Find where the given text appears and provide that cell's center as (x, y) coordinate. 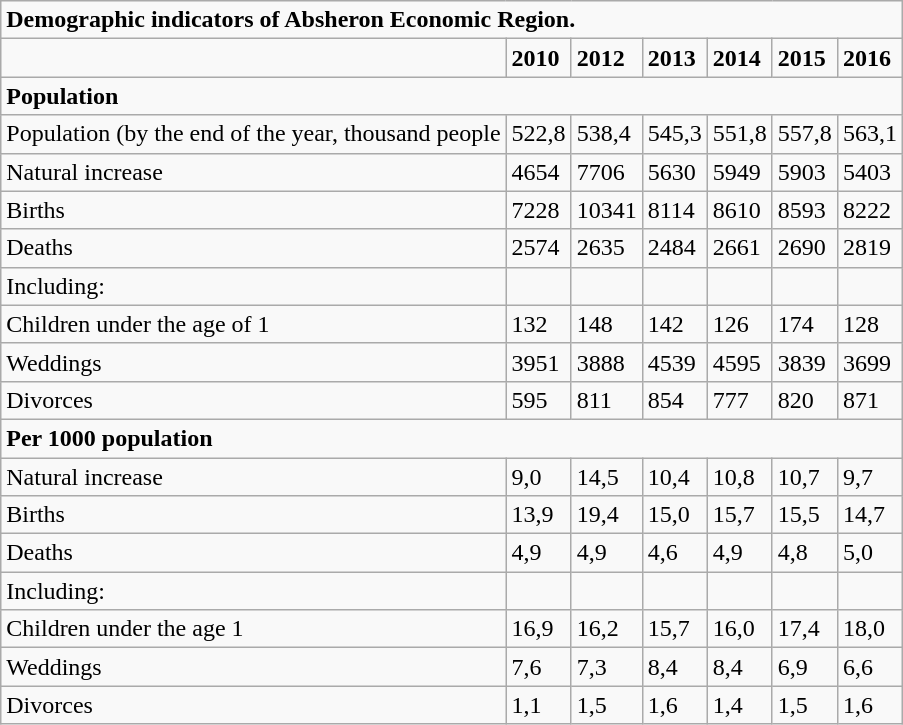
551,8 (740, 134)
3888 (606, 362)
7,6 (538, 667)
563,1 (870, 134)
1,1 (538, 705)
10,8 (740, 477)
5630 (674, 172)
2661 (740, 248)
545,3 (674, 134)
777 (740, 400)
538,4 (606, 134)
Population (by the end of the year, thousand people (254, 134)
13,9 (538, 515)
871 (870, 400)
17,4 (804, 629)
5949 (740, 172)
2013 (674, 58)
18,0 (870, 629)
16,0 (740, 629)
5403 (870, 172)
10341 (606, 210)
128 (870, 324)
14,7 (870, 515)
Demographic indicators of Absheron Economic Region. (452, 20)
6,6 (870, 667)
2010 (538, 58)
522,8 (538, 134)
1,4 (740, 705)
2015 (804, 58)
4,8 (804, 553)
Per 1000 population (452, 438)
3839 (804, 362)
8114 (674, 210)
7,3 (606, 667)
811 (606, 400)
820 (804, 400)
148 (606, 324)
142 (674, 324)
10,7 (804, 477)
2690 (804, 248)
2484 (674, 248)
16,2 (606, 629)
10,4 (674, 477)
2574 (538, 248)
15,5 (804, 515)
15,0 (674, 515)
5903 (804, 172)
4654 (538, 172)
2819 (870, 248)
8222 (870, 210)
132 (538, 324)
4595 (740, 362)
854 (674, 400)
2016 (870, 58)
4539 (674, 362)
9,7 (870, 477)
9,0 (538, 477)
Children under the age of 1 (254, 324)
4,6 (674, 553)
8610 (740, 210)
7706 (606, 172)
595 (538, 400)
2012 (606, 58)
Population (452, 96)
7228 (538, 210)
14,5 (606, 477)
126 (740, 324)
3699 (870, 362)
6,9 (804, 667)
Children under the age 1 (254, 629)
8593 (804, 210)
3951 (538, 362)
5,0 (870, 553)
19,4 (606, 515)
2635 (606, 248)
557,8 (804, 134)
2014 (740, 58)
16,9 (538, 629)
174 (804, 324)
